Locate the cell with the specified text and output its [x, y] center coordinate. 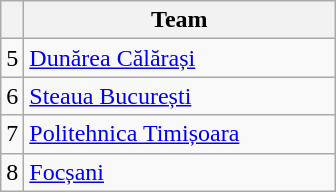
Steaua București [180, 96]
5 [12, 58]
8 [12, 172]
Focșani [180, 172]
Politehnica Timișoara [180, 134]
Team [180, 20]
Dunărea Călărași [180, 58]
6 [12, 96]
7 [12, 134]
